Find where the given text appears and provide that cell's center as (X, Y) coordinate. 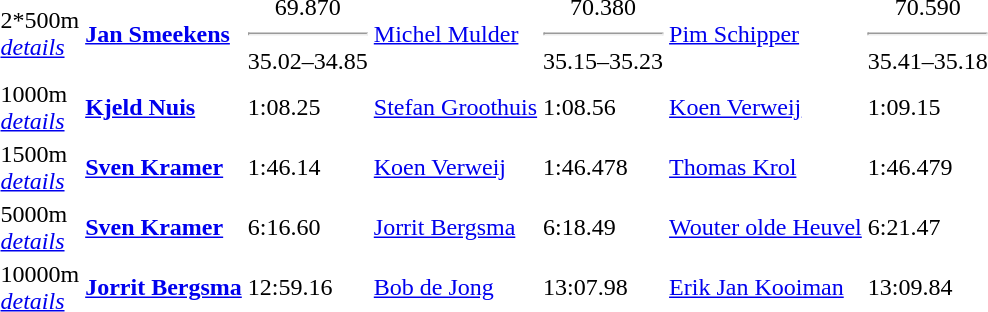
1:08.25 (308, 108)
1:08.56 (604, 108)
Wouter olde Heuvel (766, 228)
Stefan Groothuis (455, 108)
1:46.478 (604, 168)
Jorrit Bergsma (455, 228)
1:46.14 (308, 168)
6:18.49 (604, 228)
Kjeld Nuis (164, 108)
Thomas Krol (766, 168)
6:16.60 (308, 228)
